Locate the cell with the specified text and output its [X, Y] center coordinate. 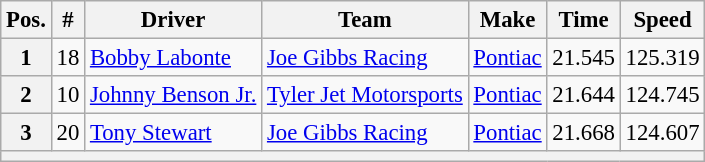
# [68, 20]
Time [584, 20]
1 [26, 58]
Speed [662, 20]
Bobby Labonte [174, 58]
2 [26, 95]
Driver [174, 20]
124.745 [662, 95]
21.644 [584, 95]
124.607 [662, 133]
Make [508, 20]
Tony Stewart [174, 133]
Johnny Benson Jr. [174, 95]
21.545 [584, 58]
3 [26, 133]
Team [365, 20]
21.668 [584, 133]
10 [68, 95]
18 [68, 58]
125.319 [662, 58]
Pos. [26, 20]
20 [68, 133]
Tyler Jet Motorsports [365, 95]
